Determine the [x, y] coordinate at the center of the cell enclosing the given text.  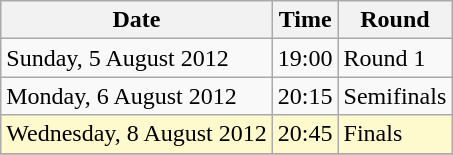
Round [395, 20]
Wednesday, 8 August 2012 [137, 134]
Finals [395, 134]
Semifinals [395, 96]
Time [305, 20]
Date [137, 20]
19:00 [305, 58]
20:45 [305, 134]
Round 1 [395, 58]
20:15 [305, 96]
Sunday, 5 August 2012 [137, 58]
Monday, 6 August 2012 [137, 96]
